Determine the [X, Y] coordinate at the center of the cell enclosing the given text.  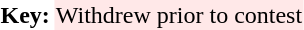
Withdrew prior to contest [178, 15]
